Search for the cell housing the specified text and yield its [x, y] center coordinate. 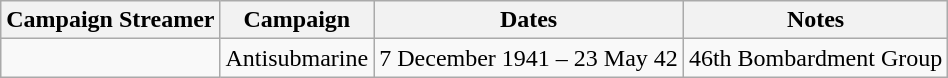
Dates [529, 20]
Antisubmarine [297, 58]
Notes [815, 20]
Campaign Streamer [110, 20]
46th Bombardment Group [815, 58]
Campaign [297, 20]
7 December 1941 – 23 May 42 [529, 58]
